Find where the given text appears and provide that cell's center as [x, y] coordinate. 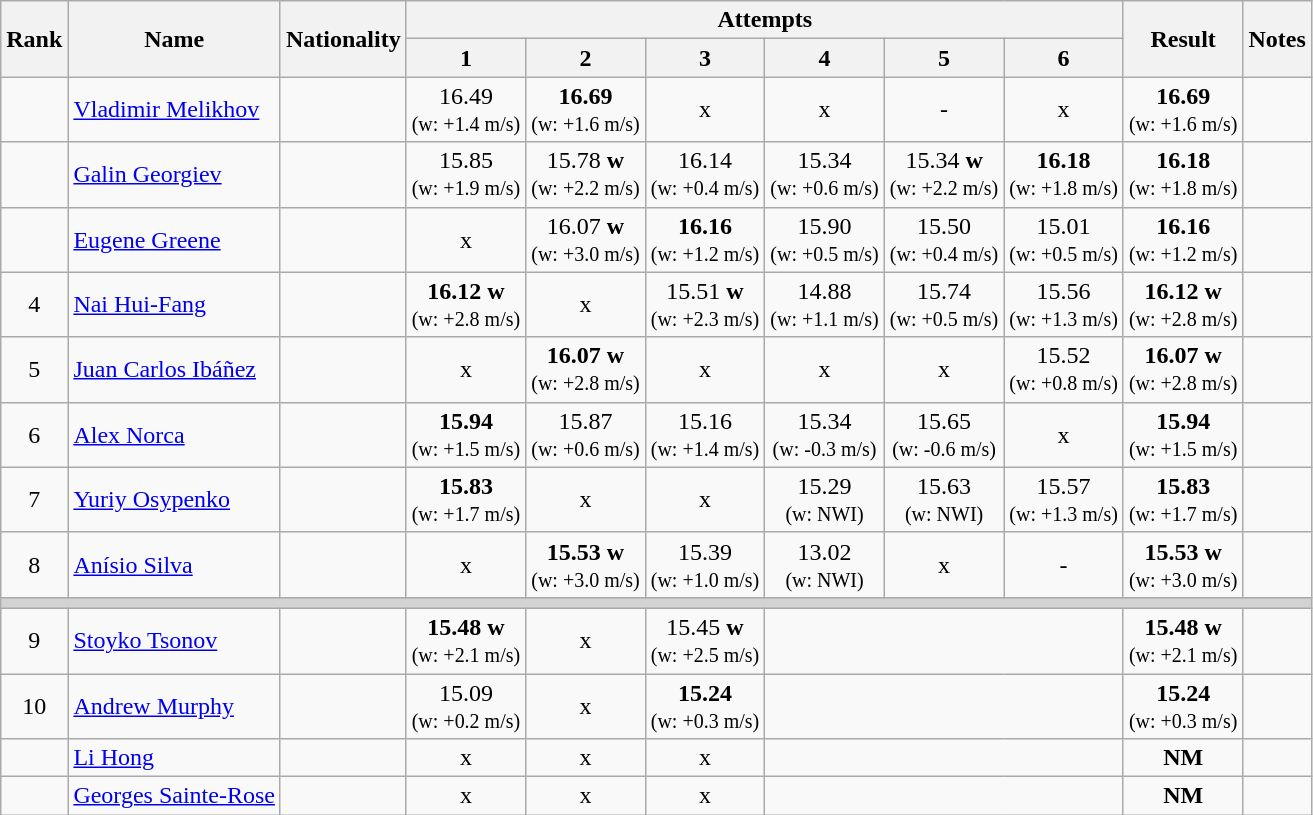
15.63(w: NWI) [944, 500]
15.01(w: +0.5 m/s) [1064, 240]
15.56(w: +1.3 m/s) [1064, 304]
15.57(w: +1.3 m/s) [1064, 500]
9 [34, 640]
15.83 (w: +1.7 m/s) [1183, 500]
16.18(w: +1.8 m/s) [1064, 174]
16.69(w: +1.6 m/s) [586, 110]
15.65(w: -0.6 m/s) [944, 434]
Stoyko Tsonov [174, 640]
15.52(w: +0.8 m/s) [1064, 370]
8 [34, 564]
Georges Sainte-Rose [174, 796]
16.14(w: +0.4 m/s) [705, 174]
Juan Carlos Ibáñez [174, 370]
2 [586, 58]
15.51 w (w: +2.3 m/s) [705, 304]
13.02(w: NWI) [825, 564]
Alex Norca [174, 434]
15.87(w: +0.6 m/s) [586, 434]
Yuriy Osypenko [174, 500]
16.49(w: +1.4 m/s) [466, 110]
15.50(w: +0.4 m/s) [944, 240]
Name [174, 39]
Nai Hui-Fang [174, 304]
Attempts [764, 20]
14.88(w: +1.1 m/s) [825, 304]
15.34 w (w: +2.2 m/s) [944, 174]
15.39(w: +1.0 m/s) [705, 564]
Vladimir Melikhov [174, 110]
15.94(w: +1.5 m/s) [466, 434]
16.16(w: +1.2 m/s) [705, 240]
15.45 w (w: +2.5 m/s) [705, 640]
15.94 (w: +1.5 m/s) [1183, 434]
15.16(w: +1.4 m/s) [705, 434]
Nationality [343, 39]
15.34(w: +0.6 m/s) [825, 174]
15.90(w: +0.5 m/s) [825, 240]
Eugene Greene [174, 240]
15.83(w: +1.7 m/s) [466, 500]
7 [34, 500]
Galin Georgiev [174, 174]
15.24(w: +0.3 m/s) [705, 706]
Anísio Silva [174, 564]
1 [466, 58]
15.34(w: -0.3 m/s) [825, 434]
Rank [34, 39]
15.85(w: +1.9 m/s) [466, 174]
3 [705, 58]
16.18 (w: +1.8 m/s) [1183, 174]
Andrew Murphy [174, 706]
15.74(w: +0.5 m/s) [944, 304]
Li Hong [174, 758]
16.69 (w: +1.6 m/s) [1183, 110]
16.07 w (w: +3.0 m/s) [586, 240]
15.29(w: NWI) [825, 500]
16.16 (w: +1.2 m/s) [1183, 240]
Result [1183, 39]
15.24 (w: +0.3 m/s) [1183, 706]
Notes [1277, 39]
15.09(w: +0.2 m/s) [466, 706]
15.78 w (w: +2.2 m/s) [586, 174]
10 [34, 706]
